Extract the [X, Y] coordinate from the center of the cell holding the provided text.  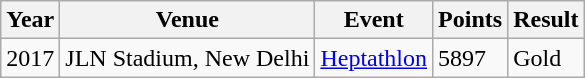
Venue [188, 20]
5897 [470, 58]
Event [374, 20]
Result [546, 20]
Heptathlon [374, 58]
Gold [546, 58]
JLN Stadium, New Delhi [188, 58]
Points [470, 20]
2017 [30, 58]
Year [30, 20]
